Scan for the cell matching the given text and deliver its [X, Y] coordinate at center. 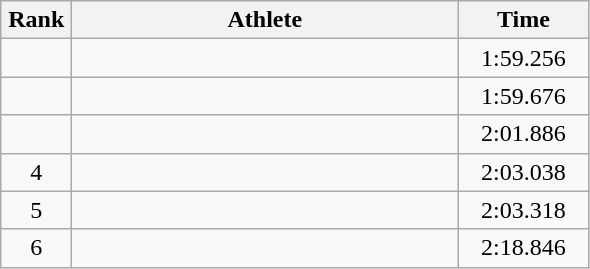
2:18.846 [524, 248]
2:03.318 [524, 210]
6 [36, 248]
Time [524, 20]
1:59.676 [524, 96]
2:01.886 [524, 134]
1:59.256 [524, 58]
Athlete [265, 20]
5 [36, 210]
2:03.038 [524, 172]
4 [36, 172]
Rank [36, 20]
